Scan for the cell matching the given text and deliver its [x, y] coordinate at center. 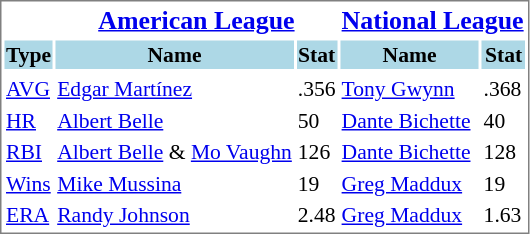
Albert Belle & Mo Vaughn [175, 152]
1.63 [504, 215]
126 [316, 152]
Mike Mussina [175, 184]
Albert Belle [175, 120]
Edgar Martínez [175, 89]
Wins [28, 184]
HR [28, 120]
Tony Gwynn [410, 89]
RBI [28, 152]
2.48 [316, 215]
.368 [504, 89]
ERA [28, 215]
.356 [316, 89]
Randy Johnson [175, 215]
50 [316, 120]
128 [504, 152]
Type [28, 54]
AVG [28, 89]
National League [432, 20]
40 [504, 120]
American League [196, 20]
